Extract the (x, y) coordinate from the center of the cell holding the provided text.  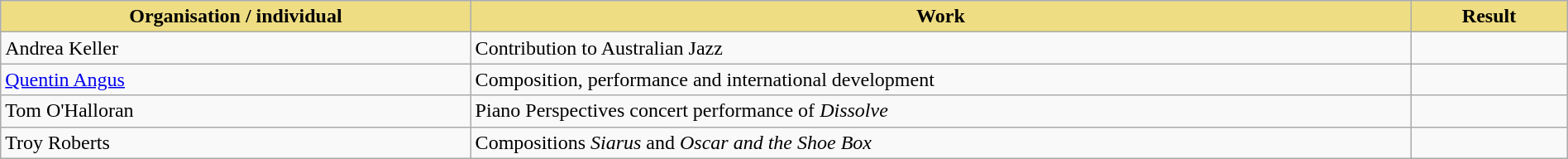
Piano Perspectives concert performance of Dissolve (941, 111)
Tom O'Halloran (236, 111)
Troy Roberts (236, 142)
Quentin Angus (236, 79)
Organisation / individual (236, 17)
Composition, performance and international development (941, 79)
Andrea Keller (236, 48)
Result (1489, 17)
Compositions Siarus and Oscar and the Shoe Box (941, 142)
Contribution to Australian Jazz (941, 48)
Work (941, 17)
